For the text-containing cell, return its midpoint in (x, y) coordinate format. 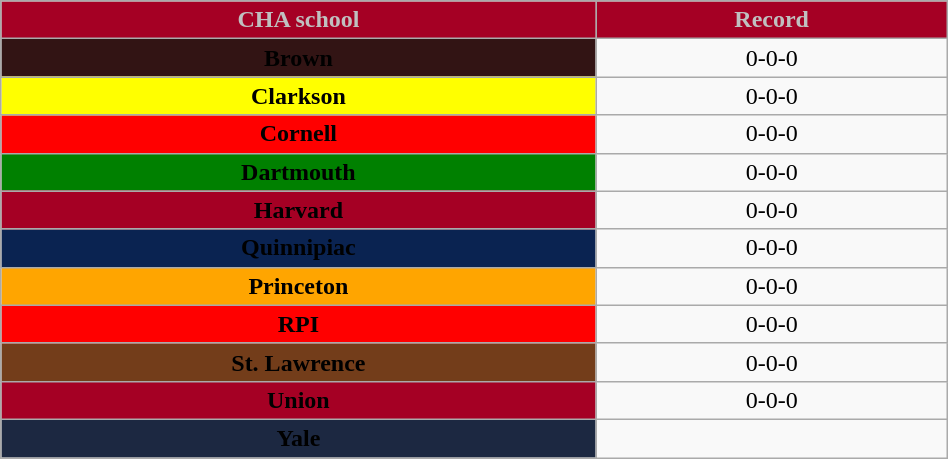
Clarkson (298, 96)
Princeton (298, 286)
St. Lawrence (298, 362)
Yale (298, 438)
Dartmouth (298, 172)
Brown (298, 58)
CHA school (298, 20)
Harvard (298, 210)
Union (298, 400)
Quinnipiac (298, 248)
Cornell (298, 134)
RPI (298, 324)
Record (772, 20)
